From the cell containing the given text, extract its center point as [x, y] coordinate. 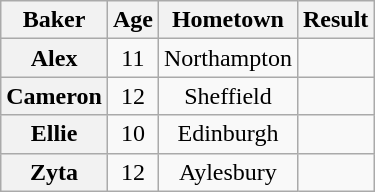
Ellie [54, 134]
11 [132, 58]
Zyta [54, 172]
10 [132, 134]
Edinburgh [228, 134]
Result [335, 20]
Age [132, 20]
Hometown [228, 20]
Baker [54, 20]
Cameron [54, 96]
Alex [54, 58]
Sheffield [228, 96]
Northampton [228, 58]
Aylesbury [228, 172]
